Determine the (x, y) coordinate at the center of the cell enclosing the given text.  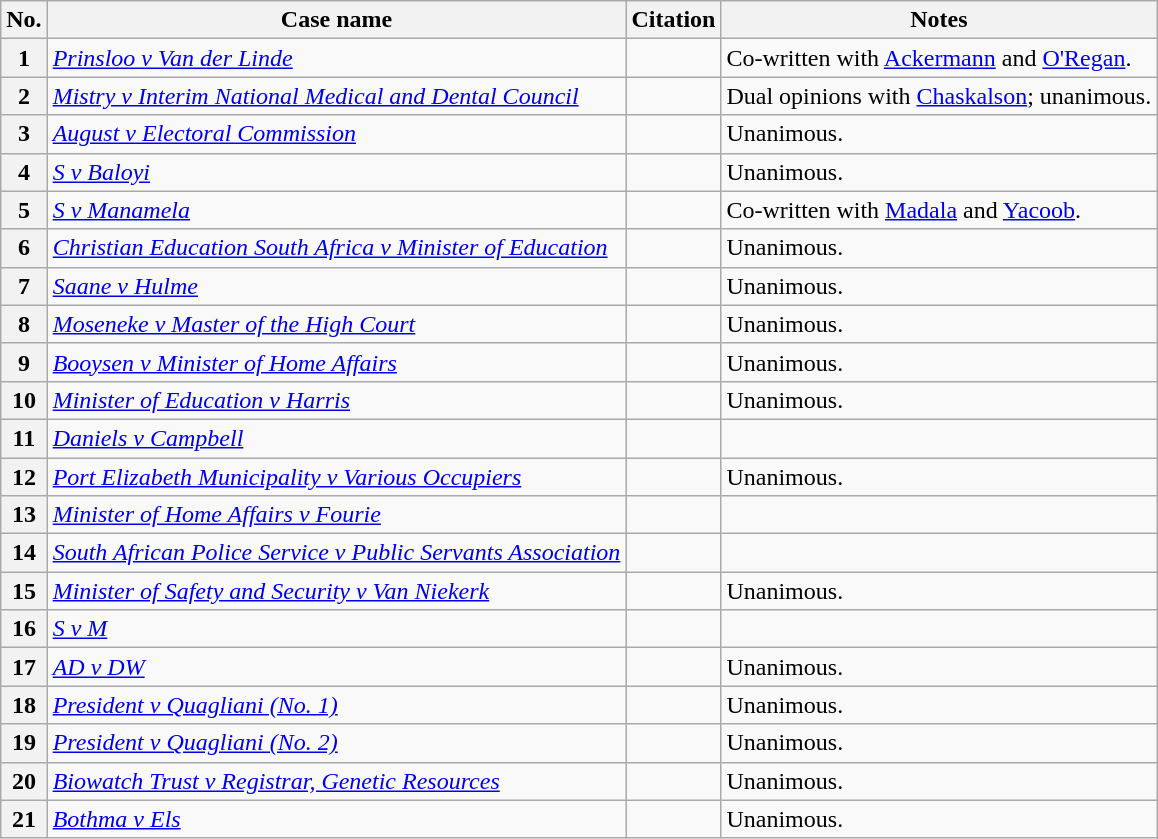
18 (24, 705)
AD v DW (336, 667)
S v Manamela (336, 210)
10 (24, 400)
Minister of Home Affairs v Fourie (336, 515)
9 (24, 362)
21 (24, 819)
Notes (939, 20)
11 (24, 438)
No. (24, 20)
Minister of Education v Harris (336, 400)
6 (24, 248)
Co-written with Ackermann and O'Regan. (939, 58)
August v Electoral Commission (336, 134)
Daniels v Campbell (336, 438)
19 (24, 743)
President v Quagliani (No. 1) (336, 705)
1 (24, 58)
5 (24, 210)
8 (24, 324)
15 (24, 591)
Christian Education South Africa v Minister of Education (336, 248)
Booysen v Minister of Home Affairs (336, 362)
Dual opinions with Chaskalson; unanimous. (939, 96)
17 (24, 667)
4 (24, 172)
2 (24, 96)
S v Baloyi (336, 172)
Citation (674, 20)
South African Police Service v Public Servants Association (336, 553)
Moseneke v Master of the High Court (336, 324)
3 (24, 134)
Mistry v Interim National Medical and Dental Council (336, 96)
Biowatch Trust v Registrar, Genetic Resources (336, 781)
20 (24, 781)
12 (24, 477)
Prinsloo v Van der Linde (336, 58)
14 (24, 553)
Co-written with Madala and Yacoob. (939, 210)
President v Quagliani (No. 2) (336, 743)
Minister of Safety and Security v Van Niekerk (336, 591)
Saane v Hulme (336, 286)
16 (24, 629)
Port Elizabeth Municipality v Various Occupiers (336, 477)
S v M (336, 629)
Bothma v Els (336, 819)
Case name (336, 20)
13 (24, 515)
7 (24, 286)
